Detect which cell encompasses the target text, then output its (x, y) center coordinate. 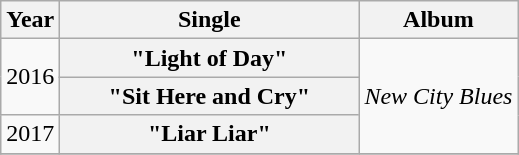
2016 (30, 77)
Album (438, 20)
2017 (30, 134)
"Liar Liar" (210, 134)
Year (30, 20)
New City Blues (438, 96)
"Sit Here and Cry" (210, 96)
"Light of Day" (210, 58)
Single (210, 20)
